Capture the cell that displays the provided text and extract its [x, y] central coordinate. 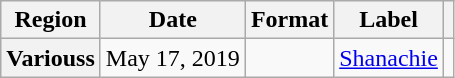
Shanachie [389, 58]
Variouss [51, 58]
Label [389, 20]
May 17, 2019 [172, 58]
Region [51, 20]
Date [172, 20]
Format [289, 20]
